Extract the (X, Y) coordinate from the center of the cell holding the provided text.  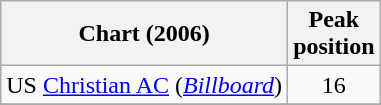
16 (334, 85)
US Christian AC (Billboard) (144, 85)
Peak position (334, 34)
Chart (2006) (144, 34)
